Search for the cell housing the specified text and yield its (x, y) center coordinate. 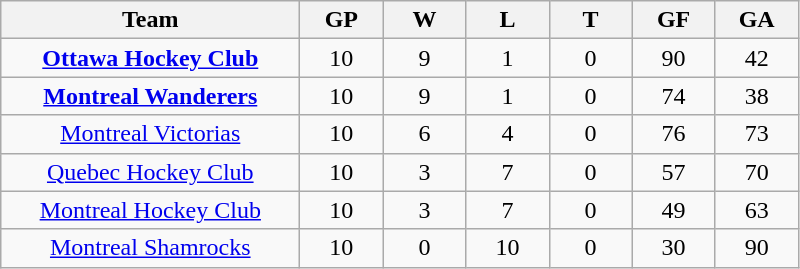
42 (756, 58)
30 (674, 248)
W (424, 20)
Ottawa Hockey Club (150, 58)
Montreal Hockey Club (150, 210)
GP (342, 20)
Team (150, 20)
L (508, 20)
49 (674, 210)
4 (508, 134)
Montreal Shamrocks (150, 248)
Quebec Hockey Club (150, 172)
76 (674, 134)
T (590, 20)
38 (756, 96)
6 (424, 134)
Montreal Victorias (150, 134)
74 (674, 96)
Montreal Wanderers (150, 96)
63 (756, 210)
GF (674, 20)
GA (756, 20)
57 (674, 172)
70 (756, 172)
73 (756, 134)
